From the cell containing the given text, extract its center point as [X, Y] coordinate. 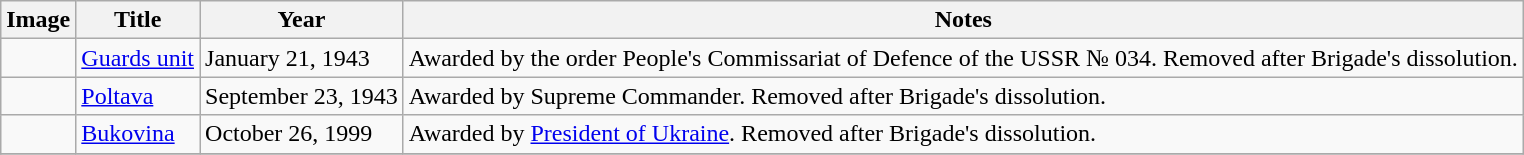
January 21, 1943 [302, 58]
Bukovina [138, 134]
Guards unit [138, 58]
Awarded by the order People's Commissariat of Defence of the USSR № 034. Removed after Brigade's dissolution. [963, 58]
October 26, 1999 [302, 134]
Year [302, 20]
Awarded by Supreme Commander. Removed after Brigade's dissolution. [963, 96]
Awarded by President of Ukraine. Removed after Brigade's dissolution. [963, 134]
September 23, 1943 [302, 96]
Notes [963, 20]
Poltava [138, 96]
Title [138, 20]
Image [38, 20]
